For the text-containing cell, return its midpoint in (x, y) coordinate format. 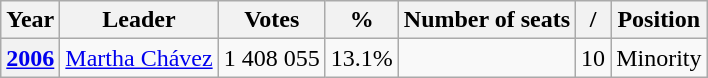
Leader (139, 20)
13.1% (362, 58)
1 408 055 (272, 58)
Year (30, 20)
Martha Chávez (139, 58)
Votes (272, 20)
2006 (30, 58)
10 (594, 58)
% (362, 20)
Number of seats (486, 20)
Minority (659, 58)
Position (659, 20)
/ (594, 20)
